Search for the cell housing the specified text and yield its [X, Y] center coordinate. 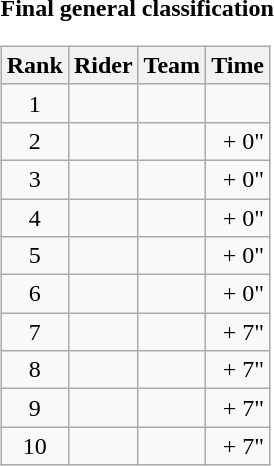
2 [34, 141]
Team [172, 65]
6 [34, 294]
Rider [103, 65]
1 [34, 103]
8 [34, 370]
Rank [34, 65]
4 [34, 217]
9 [34, 408]
Time [238, 65]
10 [34, 446]
3 [34, 179]
7 [34, 332]
5 [34, 256]
